For the text-containing cell, return its midpoint in [x, y] coordinate format. 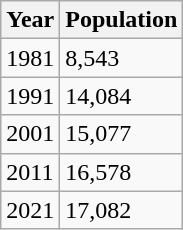
8,543 [122, 58]
2021 [30, 210]
2011 [30, 172]
15,077 [122, 134]
16,578 [122, 172]
Population [122, 20]
Year [30, 20]
17,082 [122, 210]
1991 [30, 96]
2001 [30, 134]
14,084 [122, 96]
1981 [30, 58]
